Scan for the cell matching the given text and deliver its (x, y) coordinate at center. 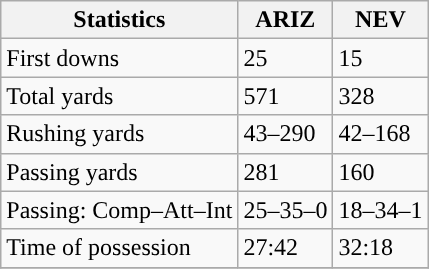
571 (286, 96)
Total yards (120, 96)
18–34–1 (380, 210)
Passing: Comp–Att–Int (120, 210)
27:42 (286, 248)
15 (380, 58)
32:18 (380, 248)
First downs (120, 58)
43–290 (286, 134)
328 (380, 96)
Rushing yards (120, 134)
NEV (380, 20)
25 (286, 58)
42–168 (380, 134)
281 (286, 172)
Time of possession (120, 248)
Passing yards (120, 172)
Statistics (120, 20)
160 (380, 172)
ARIZ (286, 20)
25–35–0 (286, 210)
